Output the (X, Y) coordinate of the center of the cell containing the given text.  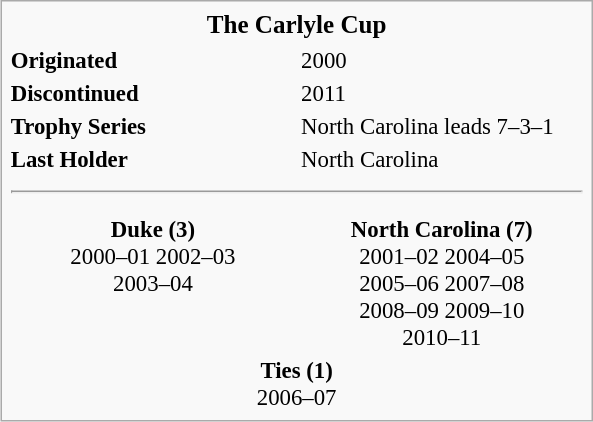
Trophy Series (152, 126)
North Carolina (7)2001–02 2004–052005–06 2007–082008–09 2009–102010–11 (442, 284)
North Carolina (442, 159)
2011 (442, 93)
North Carolina leads 7–3–1 (442, 126)
Last Holder (152, 159)
Ties (1)2006–07 (296, 384)
Originated (152, 60)
Duke (3)2000–01 2002–032003–04 (152, 284)
The Carlyle Cup (296, 26)
2000 (442, 60)
Discontinued (152, 93)
